Output the [x, y] coordinate of the center of the cell containing the given text.  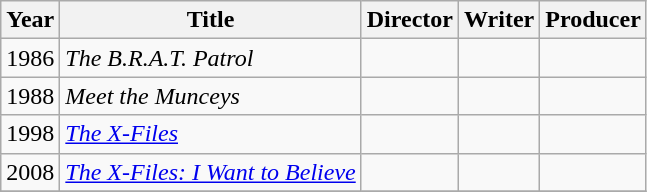
The X-Files [210, 134]
Meet the Munceys [210, 96]
Director [410, 20]
Year [30, 20]
The B.R.A.T. Patrol [210, 58]
2008 [30, 172]
Producer [594, 20]
1998 [30, 134]
The X-Files: I Want to Believe [210, 172]
Title [210, 20]
Writer [498, 20]
1988 [30, 96]
1986 [30, 58]
